Extract the (X, Y) coordinate from the center of the cell holding the provided text.  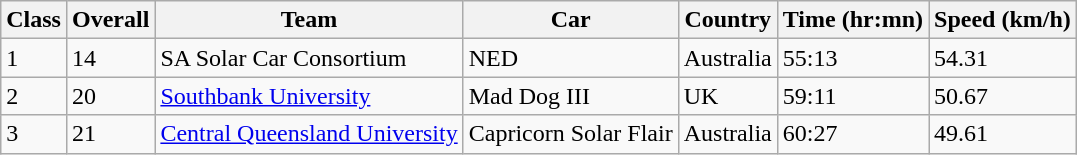
Capricorn Solar Flair (570, 134)
SA Solar Car Consortium (309, 58)
Time (hr:mn) (852, 20)
14 (110, 58)
20 (110, 96)
Country (728, 20)
3 (34, 134)
Overall (110, 20)
54.31 (1003, 58)
49.61 (1003, 134)
NED (570, 58)
Class (34, 20)
Central Queensland University (309, 134)
Team (309, 20)
55:13 (852, 58)
50.67 (1003, 96)
60:27 (852, 134)
Car (570, 20)
Southbank University (309, 96)
1 (34, 58)
59:11 (852, 96)
2 (34, 96)
21 (110, 134)
Mad Dog III (570, 96)
Speed (km/h) (1003, 20)
UK (728, 96)
